From the cell containing the given text, extract its center point as [X, Y] coordinate. 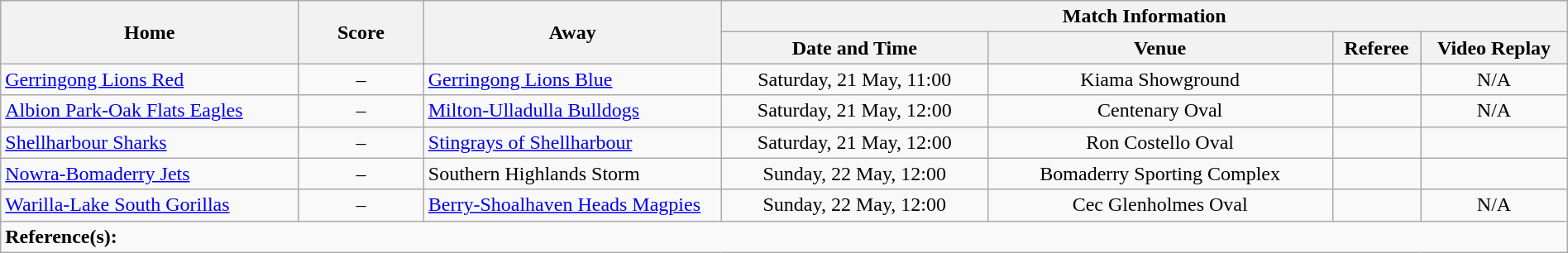
Video Replay [1494, 48]
Away [572, 32]
Gerringong Lions Red [150, 79]
Bomaderry Sporting Complex [1159, 174]
Ron Costello Oval [1159, 142]
Home [150, 32]
Stingrays of Shellharbour [572, 142]
Nowra-Bomaderry Jets [150, 174]
Cec Glenholmes Oval [1159, 205]
Saturday, 21 May, 11:00 [854, 79]
Centenary Oval [1159, 111]
Referee [1376, 48]
Match Information [1145, 17]
Shellharbour Sharks [150, 142]
Reference(s): [784, 236]
Gerringong Lions Blue [572, 79]
Warilla-Lake South Gorillas [150, 205]
Albion Park-Oak Flats Eagles [150, 111]
Berry-Shoalhaven Heads Magpies [572, 205]
Score [361, 32]
Milton-Ulladulla Bulldogs [572, 111]
Date and Time [854, 48]
Venue [1159, 48]
Southern Highlands Storm [572, 174]
Kiama Showground [1159, 79]
